Detect which cell encompasses the target text, then output its [X, Y] center coordinate. 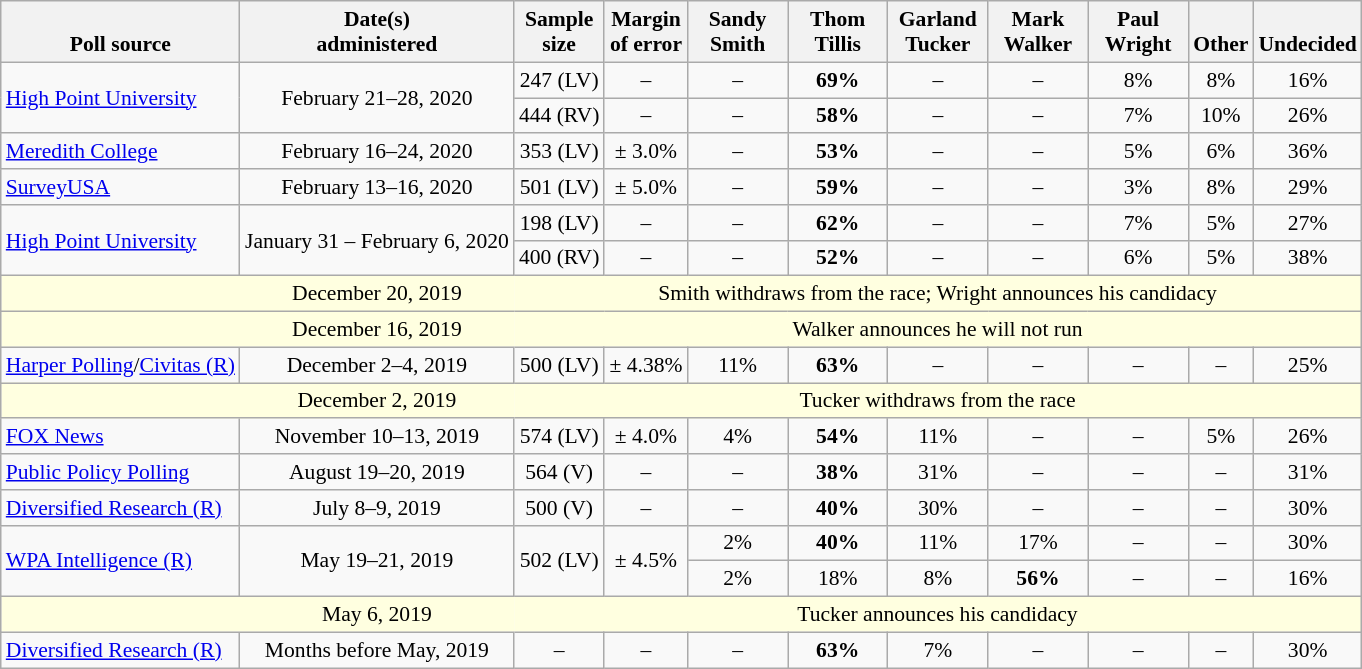
10% [1220, 116]
17% [1038, 543]
± 4.5% [646, 560]
69% [838, 80]
± 3.0% [646, 152]
Harper Polling/Civitas (R) [120, 365]
56% [1038, 579]
Meredith College [120, 152]
May 6, 2019 [377, 615]
December 2–4, 2019 [377, 365]
62% [838, 223]
ThomTillis [838, 32]
29% [1307, 187]
± 5.0% [646, 187]
August 19–20, 2019 [377, 472]
February 13–16, 2020 [377, 187]
400 (RV) [560, 258]
59% [838, 187]
January 31 – February 6, 2020 [377, 240]
54% [838, 437]
500 (V) [560, 508]
Tucker announces his candidacy [938, 615]
353 (LV) [560, 152]
May 19–21, 2019 [377, 560]
Poll source [120, 32]
25% [1307, 365]
Marginof error [646, 32]
February 21–28, 2020 [377, 98]
Public Policy Polling [120, 472]
December 16, 2019 [377, 330]
FOX News [120, 437]
444 (RV) [560, 116]
Undecided [1307, 32]
SandySmith [738, 32]
564 (V) [560, 472]
GarlandTucker [938, 32]
February 16–24, 2020 [377, 152]
18% [838, 579]
November 10–13, 2019 [377, 437]
± 4.38% [646, 365]
4% [738, 437]
WPA Intelligence (R) [120, 560]
198 (LV) [560, 223]
52% [838, 258]
Tucker withdraws from the race [938, 401]
53% [838, 152]
27% [1307, 223]
36% [1307, 152]
500 (LV) [560, 365]
SurveyUSA [120, 187]
Smith withdraws from the race; Wright announces his candidacy [938, 294]
502 (LV) [560, 560]
501 (LV) [560, 187]
3% [1138, 187]
PaulWright [1138, 32]
Date(s)administered [377, 32]
July 8–9, 2019 [377, 508]
MarkWalker [1038, 32]
December 20, 2019 [377, 294]
Other [1220, 32]
247 (LV) [560, 80]
Samplesize [560, 32]
Months before May, 2019 [377, 650]
58% [838, 116]
Walker announces he will not run [938, 330]
574 (LV) [560, 437]
December 2, 2019 [377, 401]
± 4.0% [646, 437]
